Output the (X, Y) coordinate of the center of the cell containing the given text.  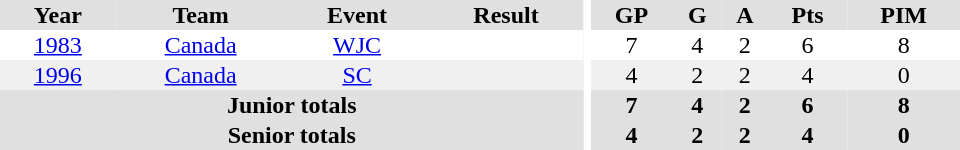
Team (201, 15)
A (745, 15)
G (698, 15)
Senior totals (292, 135)
Year (58, 15)
GP (631, 15)
1983 (58, 45)
WJC (358, 45)
Event (358, 15)
Pts (808, 15)
Junior totals (292, 105)
PIM (904, 15)
SC (358, 75)
Result (506, 15)
1996 (58, 75)
